Capture the cell that displays the provided text and extract its [X, Y] central coordinate. 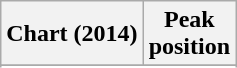
Peakposition [189, 34]
Chart (2014) [72, 34]
